Find where the given text appears and provide that cell's center as (X, Y) coordinate. 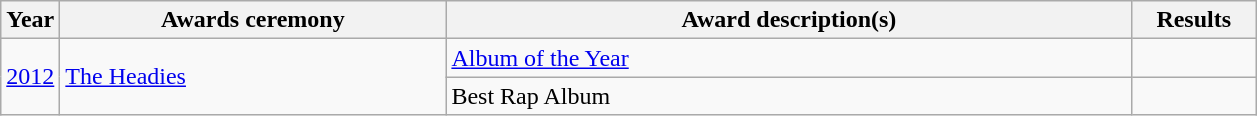
Award description(s) (789, 20)
The Headies (253, 77)
Best Rap Album (789, 96)
2012 (30, 77)
Results (1194, 20)
Awards ceremony (253, 20)
Year (30, 20)
Album of the Year (789, 58)
